Provide the [X, Y] coordinate of the cell's center where the given text is located.  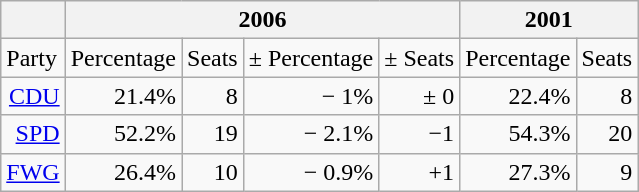
± Seats [420, 58]
9 [607, 172]
FWG [33, 172]
2006 [262, 20]
52.2% [123, 134]
± Percentage [311, 58]
Party [33, 58]
CDU [33, 96]
− 2.1% [311, 134]
20 [607, 134]
19 [213, 134]
54.3% [518, 134]
2001 [549, 20]
− 0.9% [311, 172]
22.4% [518, 96]
− 1% [311, 96]
27.3% [518, 172]
SPD [33, 134]
26.4% [123, 172]
+1 [420, 172]
10 [213, 172]
21.4% [123, 96]
−1 [420, 134]
± 0 [420, 96]
